Detect which cell encompasses the target text, then output its (x, y) center coordinate. 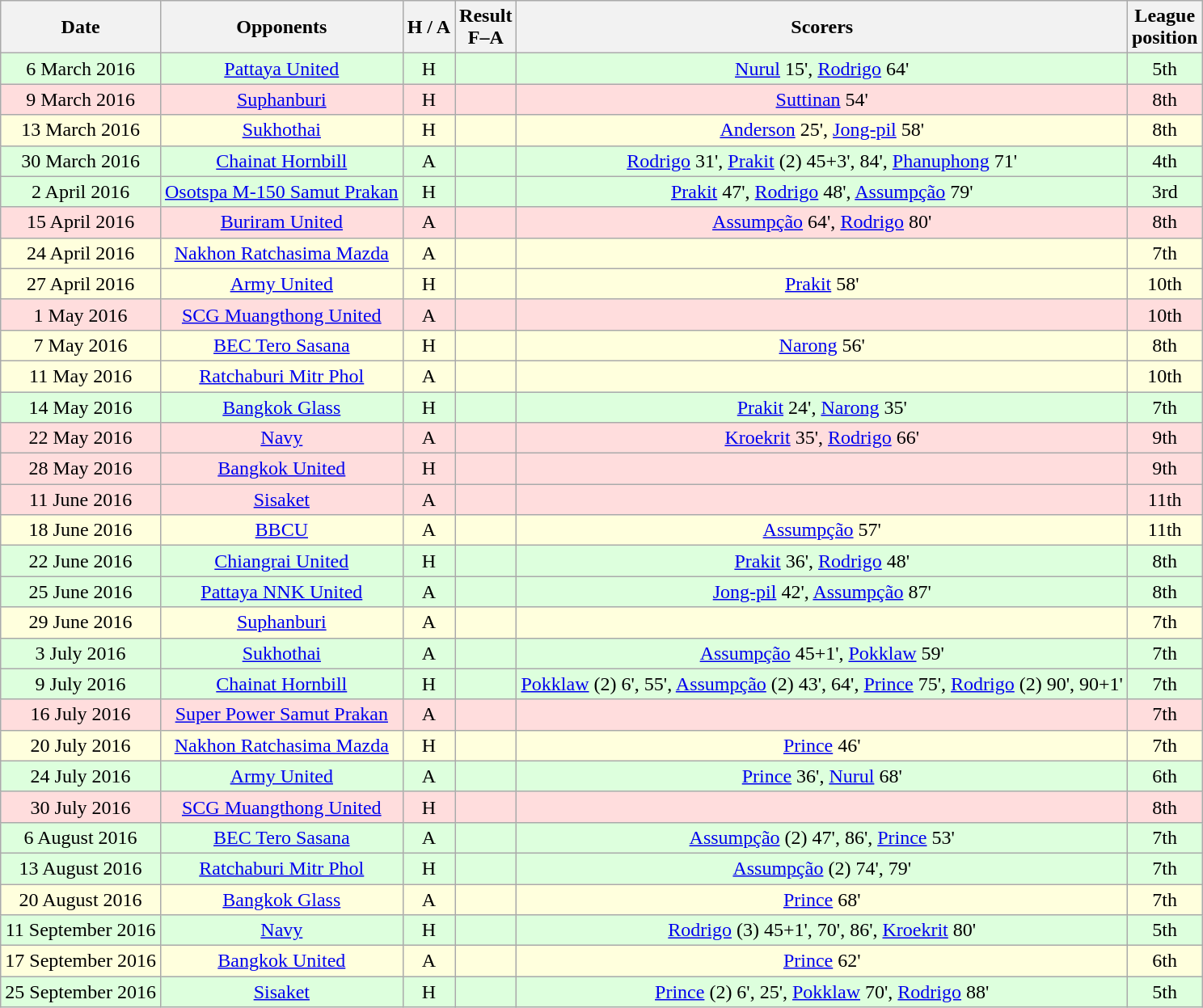
6 August 2016 (81, 837)
15 April 2016 (81, 222)
Assumpção (2) 74', 79' (822, 868)
3 July 2016 (81, 653)
Prakit 36', Rodrigo 48' (822, 561)
22 May 2016 (81, 438)
24 April 2016 (81, 253)
Opponents (281, 27)
H / A (428, 27)
13 March 2016 (81, 130)
30 March 2016 (81, 161)
Assumpção 45+1', Pokklaw 59' (822, 653)
Assumpção 64', Rodrigo 80' (822, 222)
20 August 2016 (81, 900)
11 June 2016 (81, 500)
Assumpção 57' (822, 530)
6 March 2016 (81, 69)
Prince 68' (822, 900)
Rodrigo 31', Prakit (2) 45+3', 84', Phanuphong 71' (822, 161)
30 July 2016 (81, 807)
13 August 2016 (81, 868)
Assumpção (2) 47', 86', Prince 53' (822, 837)
16 July 2016 (81, 715)
Kroekrit 35', Rodrigo 66' (822, 438)
25 June 2016 (81, 592)
Pokklaw (2) 6', 55', Assumpção (2) 43', 64', Prince 75', Rodrigo (2) 90', 90+1' (822, 684)
25 September 2016 (81, 992)
14 May 2016 (81, 407)
18 June 2016 (81, 530)
29 June 2016 (81, 622)
BBCU (281, 530)
24 July 2016 (81, 776)
Pattaya United (281, 69)
Chiangrai United (281, 561)
11 September 2016 (81, 930)
Rodrigo (3) 45+1', 70', 86', Kroekrit 80' (822, 930)
Prince (2) 6', 25', Pokklaw 70', Rodrigo 88' (822, 992)
Nurul 15', Rodrigo 64' (822, 69)
Prakit 24', Narong 35' (822, 407)
9 March 2016 (81, 99)
Prakit 58' (822, 284)
Super Power Samut Prakan (281, 715)
3rd (1164, 192)
4th (1164, 161)
Date (81, 27)
Prince 62' (822, 961)
2 April 2016 (81, 192)
1 May 2016 (81, 314)
Prince 36', Nurul 68' (822, 776)
Prakit 47', Rodrigo 48', Assumpção 79' (822, 192)
7 May 2016 (81, 345)
Jong-pil 42', Assumpção 87' (822, 592)
Leagueposition (1164, 27)
Suttinan 54' (822, 99)
ResultF–A (486, 27)
27 April 2016 (81, 284)
Narong 56' (822, 345)
17 September 2016 (81, 961)
22 June 2016 (81, 561)
Osotspa M-150 Samut Prakan (281, 192)
28 May 2016 (81, 469)
Pattaya NNK United (281, 592)
20 July 2016 (81, 745)
Prince 46' (822, 745)
Anderson 25', Jong-pil 58' (822, 130)
Scorers (822, 27)
Buriram United (281, 222)
9 July 2016 (81, 684)
11 May 2016 (81, 376)
